Return (x, y) of the center of cell containing provided text 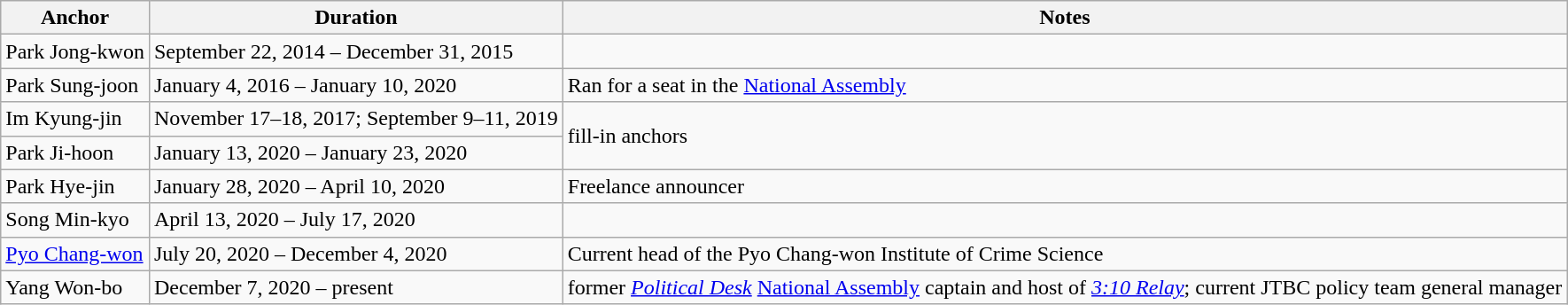
January 13, 2020 – January 23, 2020 (356, 152)
December 7, 2020 – present (356, 287)
July 20, 2020 – December 4, 2020 (356, 254)
January 28, 2020 – April 10, 2020 (356, 186)
Park Jong-kwon (75, 51)
Ran for a seat in the National Assembly (1065, 85)
Yang Won-bo (75, 287)
April 13, 2020 – July 17, 2020 (356, 220)
Duration (356, 18)
September 22, 2014 – December 31, 2015 (356, 51)
Park Ji-hoon (75, 152)
Park Hye-jin (75, 186)
November 17–18, 2017; September 9–11, 2019 (356, 119)
former Political Desk National Assembly captain and host of 3:10 Relay; current JTBC policy team general manager (1065, 287)
Current head of the Pyo Chang-won Institute of Crime Science (1065, 254)
Freelance announcer (1065, 186)
Park Sung-joon (75, 85)
Pyo Chang-won (75, 254)
fill-in anchors (1065, 136)
January 4, 2016 – January 10, 2020 (356, 85)
Notes (1065, 18)
Im Kyung-jin (75, 119)
Song Min-kyo (75, 220)
Anchor (75, 18)
